Locate the cell with the specified text and output its (X, Y) center coordinate. 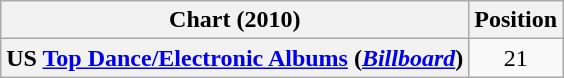
Chart (2010) (235, 20)
21 (516, 58)
US Top Dance/Electronic Albums (Billboard) (235, 58)
Position (516, 20)
